From the cell containing the given text, extract its center point as [x, y] coordinate. 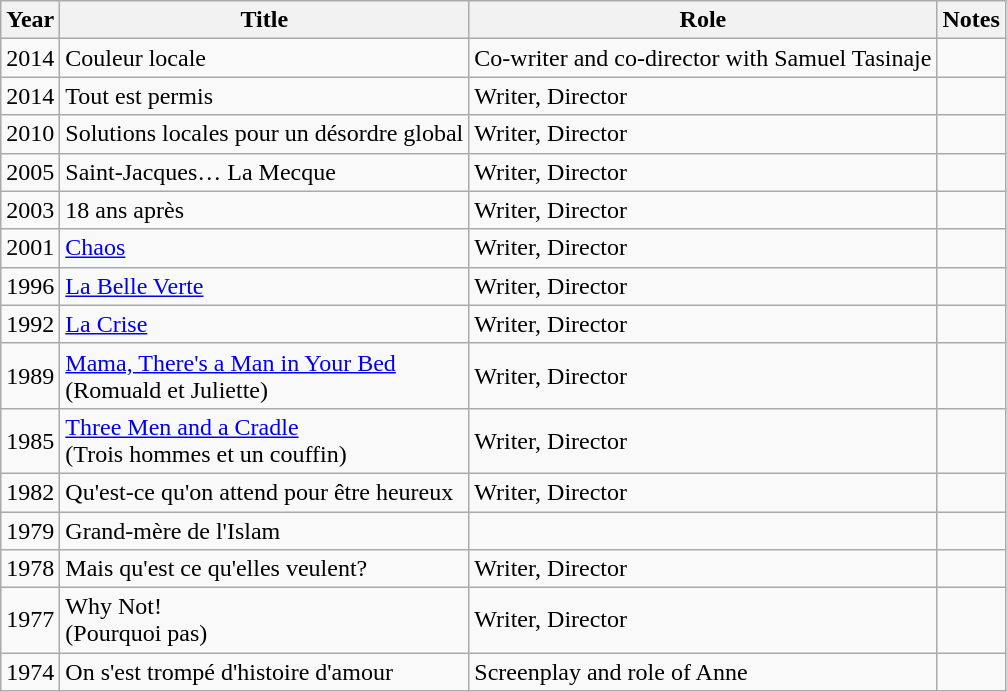
Screenplay and role of Anne [703, 672]
Couleur locale [264, 58]
1979 [30, 531]
1982 [30, 492]
Chaos [264, 248]
Title [264, 20]
1977 [30, 620]
Qu'est-ce qu'on attend pour être heureux [264, 492]
1992 [30, 324]
Mais qu'est ce qu'elles veulent? [264, 569]
Notes [971, 20]
Solutions locales pour un désordre global [264, 134]
Three Men and a Cradle(Trois hommes et un couffin) [264, 440]
Role [703, 20]
Grand-mère de l'Islam [264, 531]
18 ans après [264, 210]
1985 [30, 440]
Saint-Jacques… La Mecque [264, 172]
On s'est trompé d'histoire d'amour [264, 672]
1996 [30, 286]
Mama, There's a Man in Your Bed(Romuald et Juliette) [264, 376]
Why Not!(Pourquoi pas) [264, 620]
1978 [30, 569]
1989 [30, 376]
La Crise [264, 324]
Tout est permis [264, 96]
Co-writer and co-director with Samuel Tasinaje [703, 58]
2001 [30, 248]
La Belle Verte [264, 286]
2005 [30, 172]
2003 [30, 210]
1974 [30, 672]
2010 [30, 134]
Year [30, 20]
